Detect which cell encompasses the target text, then output its [x, y] center coordinate. 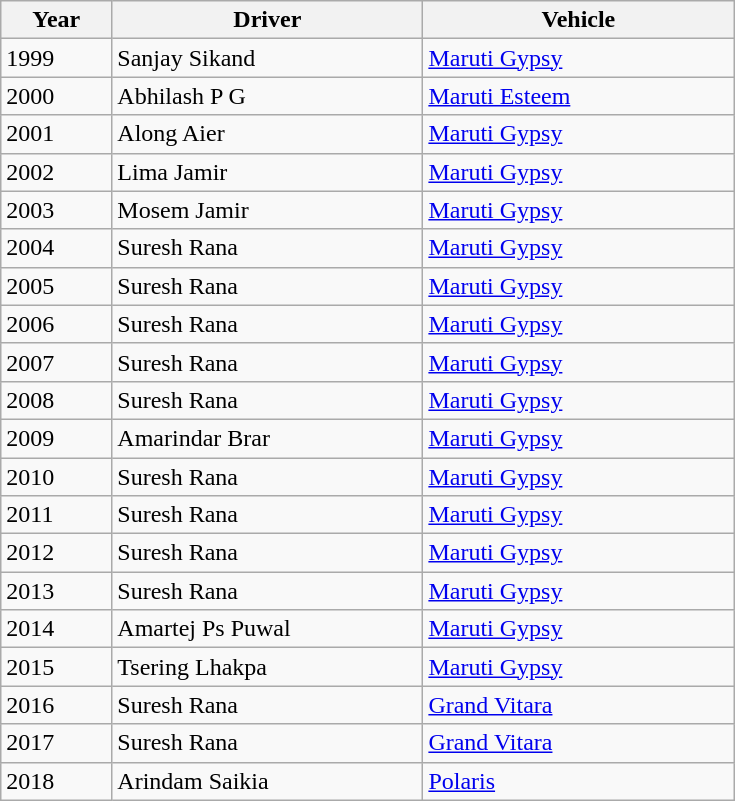
Amarindar Brar [268, 438]
Polaris [578, 781]
2018 [56, 781]
Driver [268, 20]
2004 [56, 248]
2001 [56, 134]
2016 [56, 705]
2000 [56, 96]
2008 [56, 400]
Mosem Jamir [268, 210]
2005 [56, 286]
Vehicle [578, 20]
2010 [56, 477]
2011 [56, 515]
Year [56, 20]
Along Aier [268, 134]
2015 [56, 667]
2009 [56, 438]
2013 [56, 591]
Amartej Ps Puwal [268, 629]
2012 [56, 553]
Maruti Esteem [578, 96]
2006 [56, 324]
2014 [56, 629]
Arindam Saikia [268, 781]
2003 [56, 210]
2007 [56, 362]
2017 [56, 743]
1999 [56, 58]
Tsering Lhakpa [268, 667]
Lima Jamir [268, 172]
Sanjay Sikand [268, 58]
2002 [56, 172]
Abhilash P G [268, 96]
